Pinpoint the cell where the given text exists, returning its (x, y) midpoint coordinate. 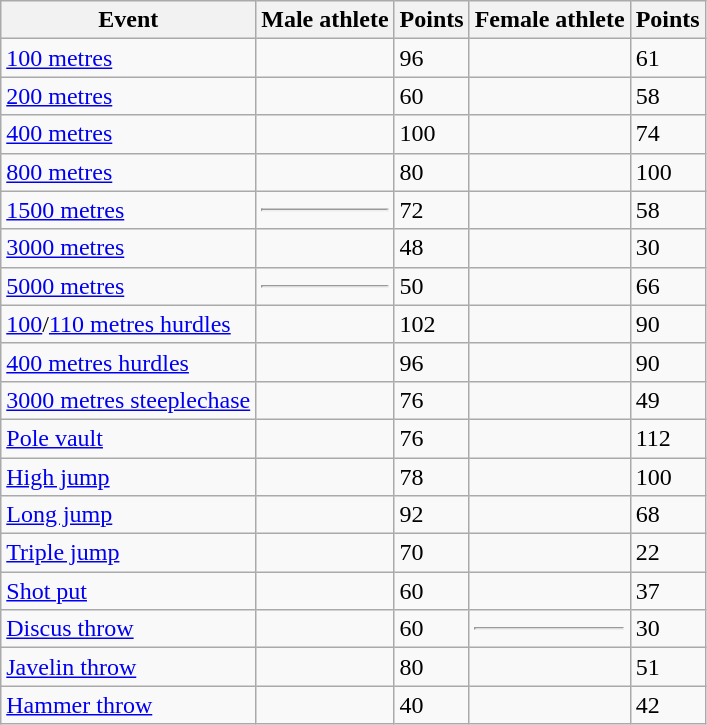
42 (668, 705)
Hammer throw (128, 705)
92 (432, 515)
Female athlete (550, 20)
Event (128, 20)
48 (432, 248)
5000 metres (128, 286)
Pole vault (128, 438)
72 (432, 210)
200 metres (128, 96)
800 metres (128, 172)
70 (432, 553)
Javelin throw (128, 667)
37 (668, 591)
1500 metres (128, 210)
78 (432, 477)
100/110 metres hurdles (128, 324)
112 (668, 438)
3000 metres (128, 248)
3000 metres steeplechase (128, 400)
49 (668, 400)
51 (668, 667)
Discus throw (128, 629)
Triple jump (128, 553)
22 (668, 553)
50 (432, 286)
400 metres hurdles (128, 362)
Male athlete (325, 20)
400 metres (128, 134)
40 (432, 705)
68 (668, 515)
100 metres (128, 58)
66 (668, 286)
102 (432, 324)
High jump (128, 477)
Shot put (128, 591)
61 (668, 58)
Long jump (128, 515)
74 (668, 134)
